Pinpoint the cell where the given text exists, returning its [X, Y] midpoint coordinate. 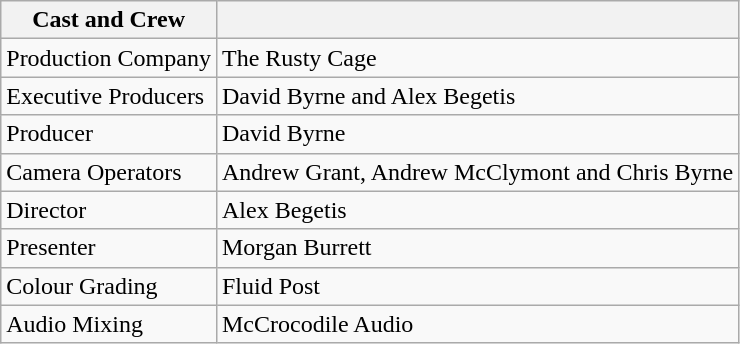
Cast and Crew [109, 20]
Executive Producers [109, 96]
Director [109, 210]
Fluid Post [477, 286]
Audio Mixing [109, 324]
David Byrne [477, 134]
Andrew Grant, Andrew McClymont and Chris Byrne [477, 172]
Camera Operators [109, 172]
David Byrne and Alex Begetis [477, 96]
Presenter [109, 248]
McCrocodile Audio [477, 324]
The Rusty Cage [477, 58]
Colour Grading [109, 286]
Production Company [109, 58]
Morgan Burrett [477, 248]
Producer [109, 134]
Alex Begetis [477, 210]
